Locate the cell with the specified text and output its [X, Y] center coordinate. 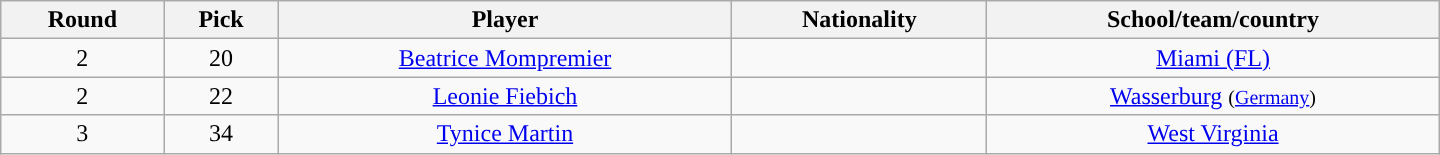
3 [82, 134]
34 [221, 134]
20 [221, 58]
Nationality [860, 20]
Tynice Martin [505, 134]
22 [221, 96]
Round [82, 20]
West Virginia [1213, 134]
Pick [221, 20]
Miami (FL) [1213, 58]
School/team/country [1213, 20]
Leonie Fiebich [505, 96]
Beatrice Mompremier [505, 58]
Player [505, 20]
Wasserburg (Germany) [1213, 96]
